Return the [X, Y] coordinate for the center point of the cell that contains the specified text.  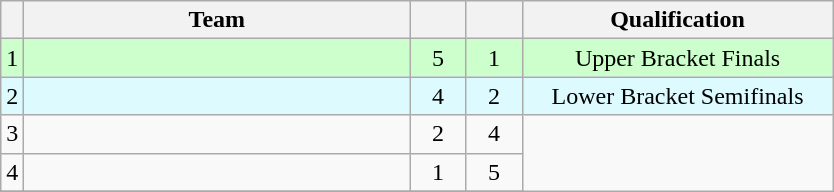
3 [12, 134]
Qualification [678, 20]
Upper Bracket Finals [678, 58]
Team [217, 20]
Lower Bracket Semifinals [678, 96]
